Extract the [x, y] coordinate from the center of the cell holding the provided text.  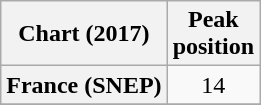
Peakposition [213, 34]
14 [213, 85]
Chart (2017) [84, 34]
France (SNEP) [84, 85]
